Detect which cell encompasses the target text, then output its (X, Y) center coordinate. 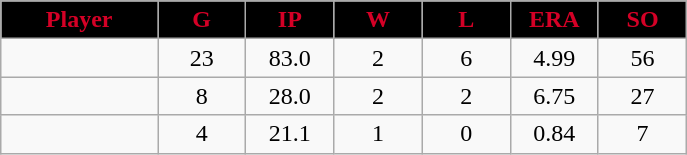
G (202, 20)
4 (202, 134)
0.84 (554, 134)
4.99 (554, 58)
6.75 (554, 96)
Player (80, 20)
83.0 (290, 58)
28.0 (290, 96)
1 (378, 134)
IP (290, 20)
56 (642, 58)
6 (466, 58)
21.1 (290, 134)
27 (642, 96)
8 (202, 96)
7 (642, 134)
L (466, 20)
23 (202, 58)
ERA (554, 20)
0 (466, 134)
SO (642, 20)
W (378, 20)
